Output the (x, y) coordinate of the center of the cell containing the given text.  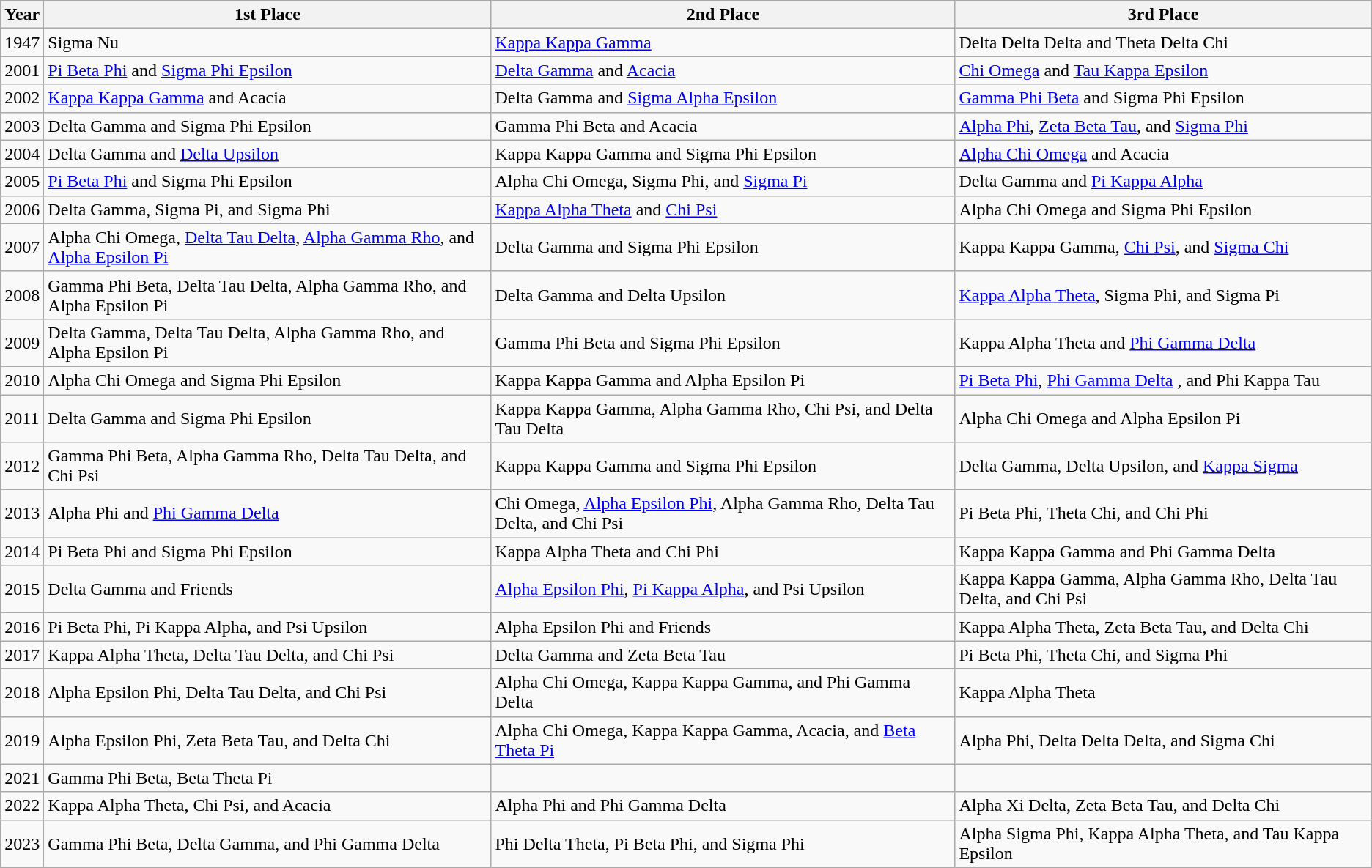
2005 (22, 182)
2022 (22, 806)
Delta Gamma and Pi Kappa Alpha (1163, 182)
2010 (22, 380)
2009 (22, 343)
Alpha Epsilon Phi, Pi Kappa Alpha, and Psi Upsilon (723, 589)
Alpha Epsilon Phi, Zeta Beta Tau, and Delta Chi (268, 740)
Chi Omega, Alpha Epsilon Phi, Alpha Gamma Rho, Delta Tau Delta, and Chi Psi (723, 514)
Alpha Epsilon Phi and Friends (723, 627)
3rd Place (1163, 15)
Year (22, 15)
Alpha Phi, Delta Delta Delta, and Sigma Chi (1163, 740)
Alpha Epsilon Phi, Delta Tau Delta, and Chi Psi (268, 693)
Kappa Kappa Gamma, Alpha Gamma Rho, Chi Psi, and Delta Tau Delta (723, 418)
Phi Delta Theta, Pi Beta Phi, and Sigma Phi (723, 844)
2013 (22, 514)
2007 (22, 248)
Delta Gamma and Sigma Alpha Epsilon (723, 98)
2003 (22, 126)
Kappa Alpha Theta (1163, 693)
Kappa Alpha Theta, Chi Psi, and Acacia (268, 806)
2002 (22, 98)
Delta Delta Delta and Theta Delta Chi (1163, 42)
Pi Beta Phi, Theta Chi, and Chi Phi (1163, 514)
2008 (22, 294)
2014 (22, 552)
1st Place (268, 15)
Alpha Chi Omega and Alpha Epsilon Pi (1163, 418)
Delta Gamma and Acacia (723, 70)
Gamma Phi Beta, Delta Gamma, and Phi Gamma Delta (268, 844)
Delta Gamma, Sigma Pi, and Sigma Phi (268, 209)
2015 (22, 589)
Kappa Alpha Theta and Chi Phi (723, 552)
Alpha Chi Omega, Sigma Phi, and Sigma Pi (723, 182)
Gamma Phi Beta, Beta Theta Pi (268, 778)
Alpha Chi Omega, Kappa Kappa Gamma, Acacia, and Beta Theta Pi (723, 740)
2021 (22, 778)
Delta Gamma, Delta Upsilon, and Kappa Sigma (1163, 466)
Alpha Chi Omega, Kappa Kappa Gamma, and Phi Gamma Delta (723, 693)
Pi Beta Phi, Theta Chi, and Sigma Phi (1163, 655)
Kappa Kappa Gamma, Chi Psi, and Sigma Chi (1163, 248)
Alpha Phi, Zeta Beta Tau, and Sigma Phi (1163, 126)
Kappa Kappa Gamma (723, 42)
Delta Gamma and Zeta Beta Tau (723, 655)
Delta Gamma and Friends (268, 589)
Delta Gamma, Delta Tau Delta, Alpha Gamma Rho, and Alpha Epsilon Pi (268, 343)
2004 (22, 154)
2017 (22, 655)
Gamma Phi Beta, Delta Tau Delta, Alpha Gamma Rho, and Alpha Epsilon Pi (268, 294)
Gamma Phi Beta and Acacia (723, 126)
Kappa Kappa Gamma and Phi Gamma Delta (1163, 552)
1947 (22, 42)
Kappa Alpha Theta, Sigma Phi, and Sigma Pi (1163, 294)
Alpha Sigma Phi, Kappa Alpha Theta, and Tau Kappa Epsilon (1163, 844)
Chi Omega and Tau Kappa Epsilon (1163, 70)
Alpha Chi Omega and Acacia (1163, 154)
2018 (22, 693)
Kappa Kappa Gamma and Alpha Epsilon Pi (723, 380)
2012 (22, 466)
Kappa Kappa Gamma, Alpha Gamma Rho, Delta Tau Delta, and Chi Psi (1163, 589)
2023 (22, 844)
Gamma Phi Beta, Alpha Gamma Rho, Delta Tau Delta, and Chi Psi (268, 466)
2011 (22, 418)
Kappa Alpha Theta and Phi Gamma Delta (1163, 343)
2006 (22, 209)
Kappa Alpha Theta, Zeta Beta Tau, and Delta Chi (1163, 627)
Alpha Chi Omega, Delta Tau Delta, Alpha Gamma Rho, and Alpha Epsilon Pi (268, 248)
2019 (22, 740)
Sigma Nu (268, 42)
2016 (22, 627)
2nd Place (723, 15)
Kappa Alpha Theta, Delta Tau Delta, and Chi Psi (268, 655)
Pi Beta Phi, Phi Gamma Delta , and Phi Kappa Tau (1163, 380)
Kappa Kappa Gamma and Acacia (268, 98)
Kappa Alpha Theta and Chi Psi (723, 209)
Pi Beta Phi, Pi Kappa Alpha, and Psi Upsilon (268, 627)
2001 (22, 70)
Alpha Xi Delta, Zeta Beta Tau, and Delta Chi (1163, 806)
